Return the [X, Y] coordinate for the center point of the cell that contains the specified text.  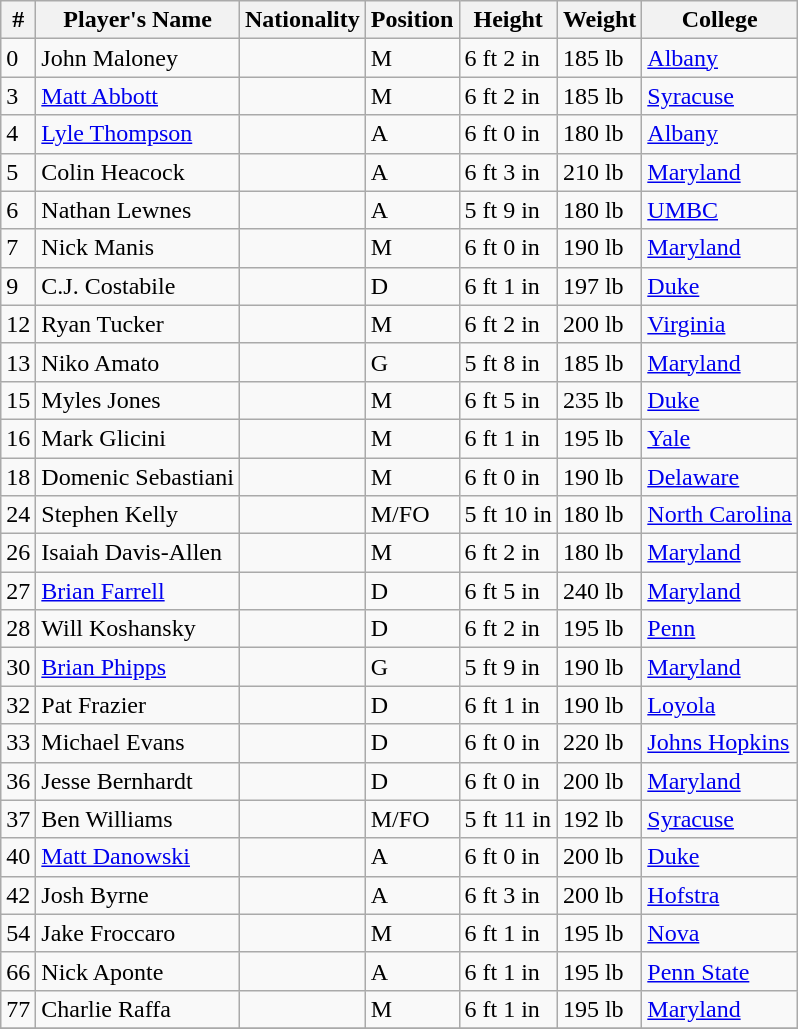
Nationality [303, 20]
Delaware [720, 477]
Lyle Thompson [138, 134]
Weight [599, 20]
Jake Froccaro [138, 933]
42 [18, 895]
Josh Byrne [138, 895]
UMBC [720, 210]
26 [18, 553]
9 [18, 286]
30 [18, 667]
Brian Phipps [138, 667]
Matt Danowski [138, 857]
7 [18, 248]
Height [508, 20]
77 [18, 1009]
4 [18, 134]
# [18, 20]
16 [18, 438]
Myles Jones [138, 400]
Nick Aponte [138, 971]
197 lb [599, 286]
12 [18, 324]
33 [18, 743]
24 [18, 515]
240 lb [599, 591]
Colin Heacock [138, 172]
Johns Hopkins [720, 743]
Stephen Kelly [138, 515]
13 [18, 362]
66 [18, 971]
Domenic Sebastiani [138, 477]
192 lb [599, 819]
40 [18, 857]
Ben Williams [138, 819]
C.J. Costabile [138, 286]
5 [18, 172]
Nick Manis [138, 248]
15 [18, 400]
Nathan Lewnes [138, 210]
Player's Name [138, 20]
37 [18, 819]
College [720, 20]
32 [18, 705]
Mark Glicini [138, 438]
Nova [720, 933]
Michael Evans [138, 743]
28 [18, 629]
Yale [720, 438]
Hofstra [720, 895]
Matt Abbott [138, 96]
235 lb [599, 400]
Pat Frazier [138, 705]
220 lb [599, 743]
210 lb [599, 172]
18 [18, 477]
Jesse Bernhardt [138, 781]
Penn [720, 629]
John Maloney [138, 58]
Penn State [720, 971]
5 ft 8 in [508, 362]
5 ft 10 in [508, 515]
36 [18, 781]
Niko Amato [138, 362]
0 [18, 58]
Charlie Raffa [138, 1009]
Ryan Tucker [138, 324]
5 ft 11 in [508, 819]
27 [18, 591]
3 [18, 96]
Brian Farrell [138, 591]
Position [412, 20]
Virginia [720, 324]
North Carolina [720, 515]
Loyola [720, 705]
54 [18, 933]
6 [18, 210]
Will Koshansky [138, 629]
Isaiah Davis-Allen [138, 553]
